Detect which cell encompasses the target text, then output its [X, Y] center coordinate. 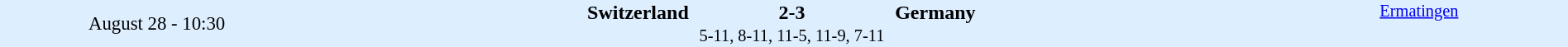
5-11, 8-11, 11-5, 11-9, 7-11 [792, 36]
August 28 - 10:30 [157, 23]
Ermatingen [1419, 23]
Switzerland [501, 12]
Germany [1082, 12]
2-3 [791, 12]
